Output the (x, y) coordinate of the center of the cell containing the given text.  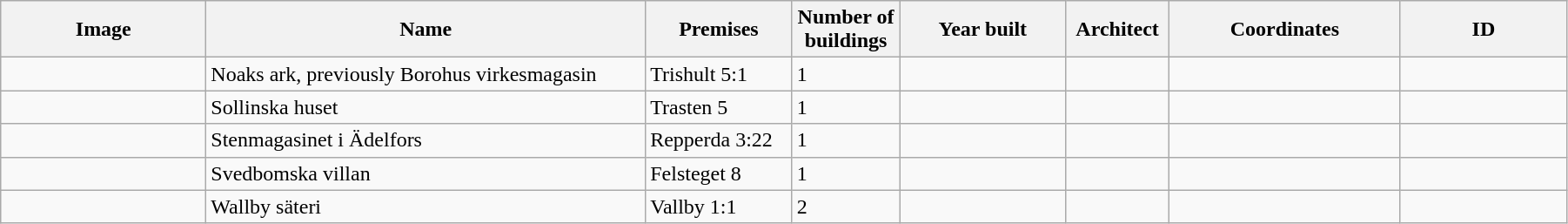
ID (1483, 30)
Noaks ark, previously Borohus virkesmagasin (426, 74)
Premises (719, 30)
Architect (1117, 30)
Repperda 3:22 (719, 140)
2 (846, 207)
Stenmagasinet i Ädelfors (426, 140)
Name (426, 30)
Trishult 5:1 (719, 74)
Vallby 1:1 (719, 207)
Year built (983, 30)
Coordinates (1284, 30)
Svedbomska villan (426, 173)
Number ofbuildings (846, 30)
Image (104, 30)
Sollinska huset (426, 107)
Wallby säteri (426, 207)
Trasten 5 (719, 107)
Felsteget 8 (719, 173)
